Extract the [x, y] coordinate from the center of the cell holding the provided text.  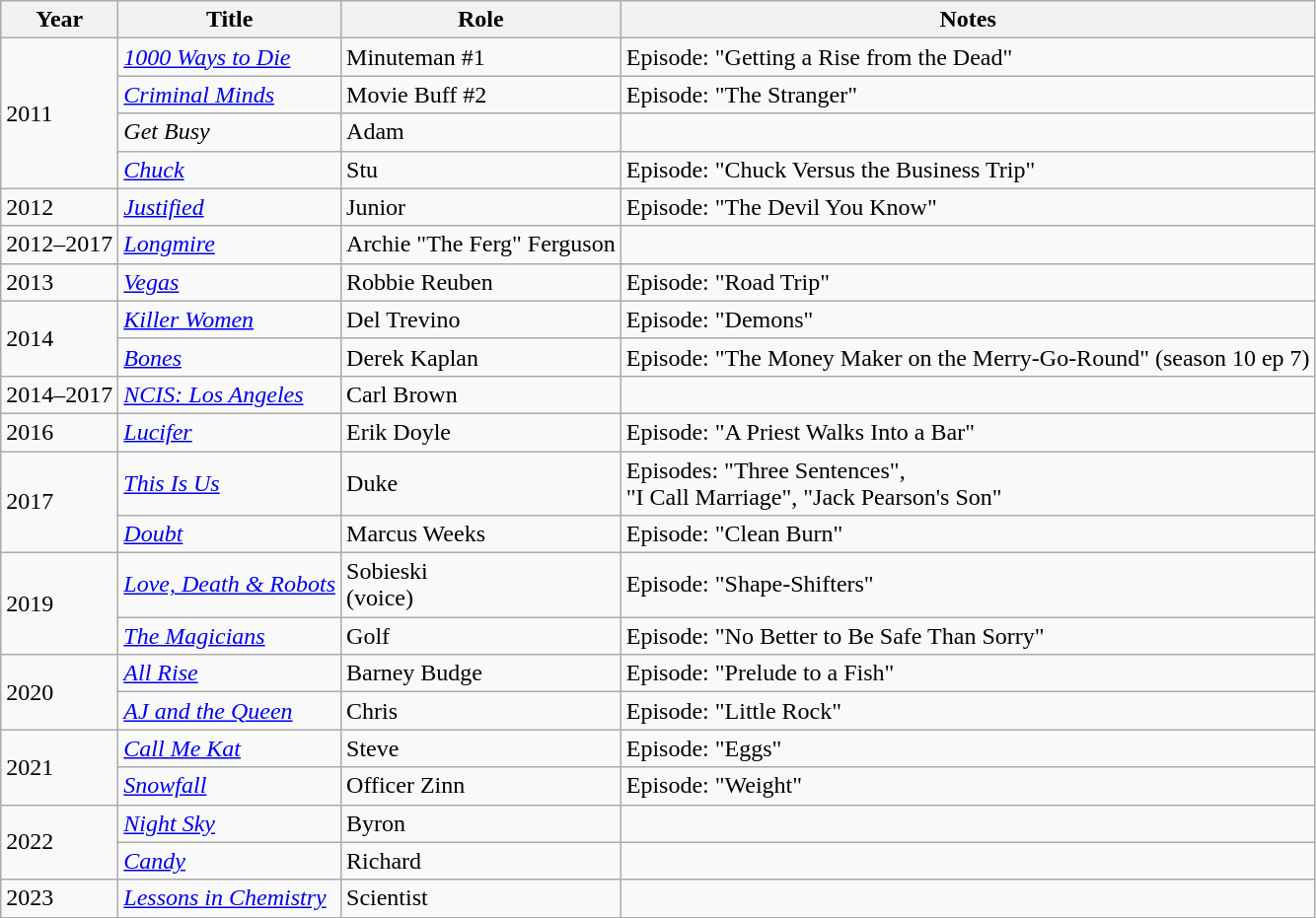
Longmire [230, 245]
Episode: "Clean Burn" [968, 534]
Episode: "The Devil You Know" [968, 207]
Robbie Reuben [481, 282]
Get Busy [230, 132]
Snowfall [230, 786]
Notes [968, 20]
AJ and the Queen [230, 711]
Episode: "The Money Maker on the Merry-Go-Round" (season 10 ep 7) [968, 357]
Junior [481, 207]
Byron [481, 823]
2021 [59, 767]
Richard [481, 861]
2014–2017 [59, 394]
Duke [481, 483]
Golf [481, 636]
Year [59, 20]
Episode: "Getting a Rise from the Dead" [968, 57]
Justified [230, 207]
Episode: "No Better to Be Safe Than Sorry" [968, 636]
Killer Women [230, 319]
2020 [59, 692]
Call Me Kat [230, 748]
Barney Budge [481, 673]
2012 [59, 207]
Erik Doyle [481, 432]
2022 [59, 842]
2014 [59, 338]
Scientist [481, 898]
Episode: "Weight" [968, 786]
Episodes: "Three Sentences", "I Call Marriage", "Jack Pearson's Son" [968, 483]
Chris [481, 711]
Role [481, 20]
Chuck [230, 170]
Episode: "Road Trip" [968, 282]
2016 [59, 432]
Bones [230, 357]
Minuteman #1 [481, 57]
Criminal Minds [230, 95]
Sobieski (voice) [481, 586]
2013 [59, 282]
2023 [59, 898]
Del Trevino [481, 319]
Doubt [230, 534]
This Is Us [230, 483]
Movie Buff #2 [481, 95]
Stu [481, 170]
Officer Zinn [481, 786]
Adam [481, 132]
Carl Brown [481, 394]
Episode: "The Stranger" [968, 95]
Night Sky [230, 823]
Title [230, 20]
1000 Ways to Die [230, 57]
Episode: "A Priest Walks Into a Bar" [968, 432]
Episode: "Eggs" [968, 748]
The Magicians [230, 636]
Steve [481, 748]
Episode: "Little Rock" [968, 711]
Episode: "Demons" [968, 319]
2012–2017 [59, 245]
Marcus Weeks [481, 534]
Vegas [230, 282]
Episode: "Prelude to a Fish" [968, 673]
2019 [59, 603]
2017 [59, 503]
Lucifer [230, 432]
Episode: "Chuck Versus the Business Trip" [968, 170]
Derek Kaplan [481, 357]
All Rise [230, 673]
Episode: "Shape-Shifters" [968, 586]
NCIS: Los Angeles [230, 394]
Lessons in Chemistry [230, 898]
Love, Death & Robots [230, 586]
Candy [230, 861]
2011 [59, 113]
Archie "The Ferg" Ferguson [481, 245]
